Return the [X, Y] coordinate for the center point of the cell that contains the specified text.  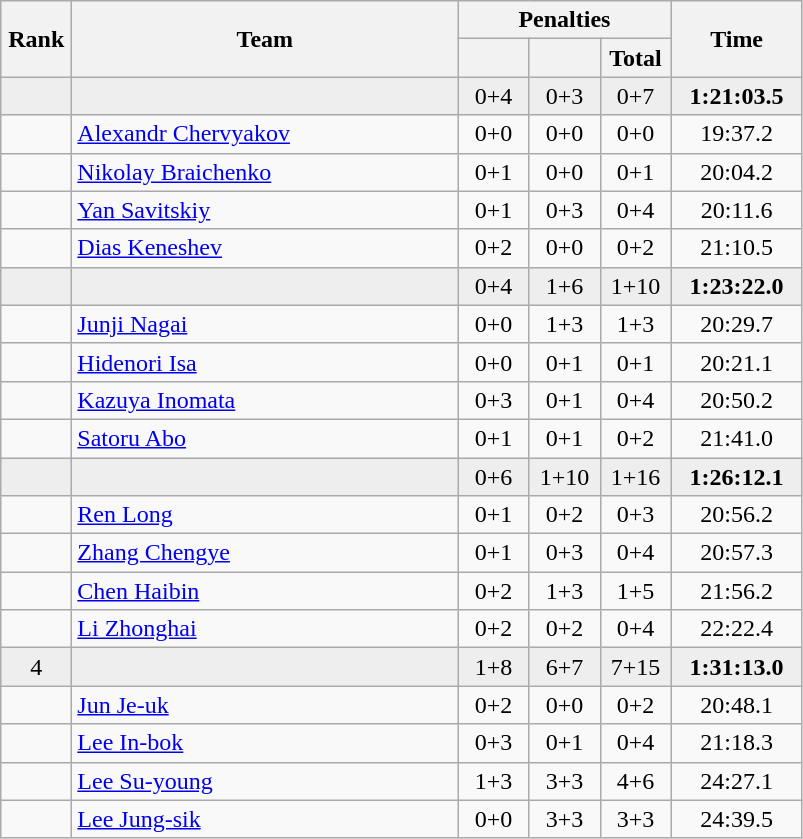
1+16 [636, 477]
Dias Keneshev [265, 248]
21:18.3 [736, 743]
24:27.1 [736, 781]
24:39.5 [736, 819]
Ren Long [265, 515]
20:50.2 [736, 400]
Yan Savitskiy [265, 210]
1+5 [636, 591]
Penalties [564, 20]
4+6 [636, 781]
22:22.4 [736, 629]
0+7 [636, 96]
1:23:22.0 [736, 286]
Alexandr Chervyakov [265, 134]
Total [636, 58]
0+6 [494, 477]
Satoru Abo [265, 438]
6+7 [564, 667]
21:10.5 [736, 248]
20:11.6 [736, 210]
21:41.0 [736, 438]
20:21.1 [736, 362]
Rank [36, 39]
1:21:03.5 [736, 96]
Kazuya Inomata [265, 400]
Lee In-bok [265, 743]
Lee Jung-sik [265, 819]
20:57.3 [736, 553]
Nikolay Braichenko [265, 172]
19:37.2 [736, 134]
Time [736, 39]
Hidenori Isa [265, 362]
20:56.2 [736, 515]
1:31:13.0 [736, 667]
Jun Je-uk [265, 705]
21:56.2 [736, 591]
1+6 [564, 286]
4 [36, 667]
1+8 [494, 667]
Zhang Chengye [265, 553]
20:29.7 [736, 324]
20:48.1 [736, 705]
Li Zhonghai [265, 629]
7+15 [636, 667]
Team [265, 39]
Lee Su-young [265, 781]
Chen Haibin [265, 591]
Junji Nagai [265, 324]
1:26:12.1 [736, 477]
20:04.2 [736, 172]
